Find where the given text appears and provide that cell's center as (X, Y) coordinate. 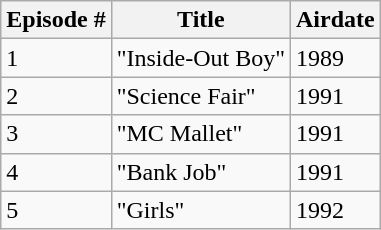
2 (56, 96)
1992 (336, 210)
"Inside-Out Boy" (200, 58)
"Bank Job" (200, 172)
"Girls" (200, 210)
Title (200, 20)
"MC Mallet" (200, 134)
1989 (336, 58)
1 (56, 58)
Episode # (56, 20)
"Science Fair" (200, 96)
Airdate (336, 20)
3 (56, 134)
5 (56, 210)
4 (56, 172)
